For the text-containing cell, return its midpoint in [x, y] coordinate format. 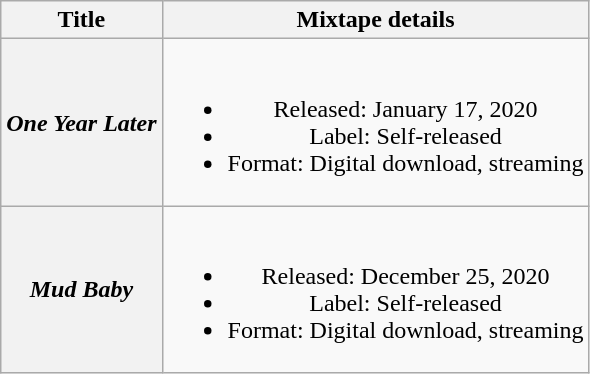
Title [82, 20]
Released: December 25, 2020Label: Self-releasedFormat: Digital download, streaming [376, 290]
Released: January 17, 2020Label: Self-releasedFormat: Digital download, streaming [376, 122]
Mud Baby [82, 290]
Mixtape details [376, 20]
One Year Later [82, 122]
